Scan for the cell matching the given text and deliver its (x, y) coordinate at center. 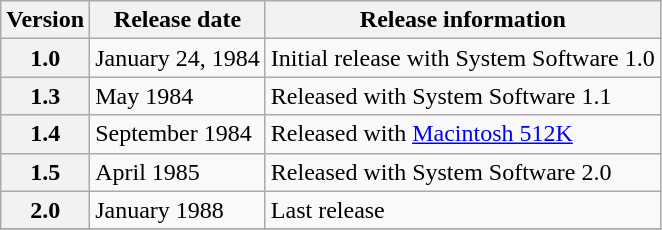
Initial release with System Software 1.0 (462, 58)
January 1988 (178, 210)
2.0 (46, 210)
1.3 (46, 96)
1.5 (46, 172)
Last release (462, 210)
Released with Macintosh 512K (462, 134)
September 1984 (178, 134)
Release date (178, 20)
Version (46, 20)
1.4 (46, 134)
Release information (462, 20)
1.0 (46, 58)
Released with System Software 2.0 (462, 172)
January 24, 1984 (178, 58)
Released with System Software 1.1 (462, 96)
April 1985 (178, 172)
May 1984 (178, 96)
